From the cell containing the given text, extract its center point as (X, Y) coordinate. 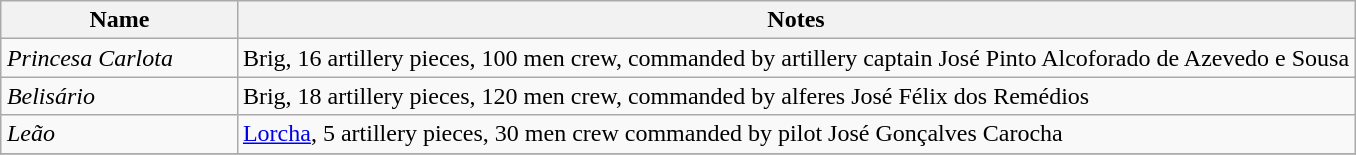
Princesa Carlota (119, 58)
Leão (119, 134)
Belisário (119, 96)
Name (119, 20)
Brig, 16 artillery pieces, 100 men crew, commanded by artillery captain José Pinto Alcoforado de Azevedo e Sousa (796, 58)
Notes (796, 20)
Brig, 18 artillery pieces, 120 men crew, commanded by alferes José Félix dos Remédios (796, 96)
Lorcha, 5 artillery pieces, 30 men crew commanded by pilot José Gonçalves Carocha (796, 134)
